Find where the given text appears and provide that cell's center as [X, Y] coordinate. 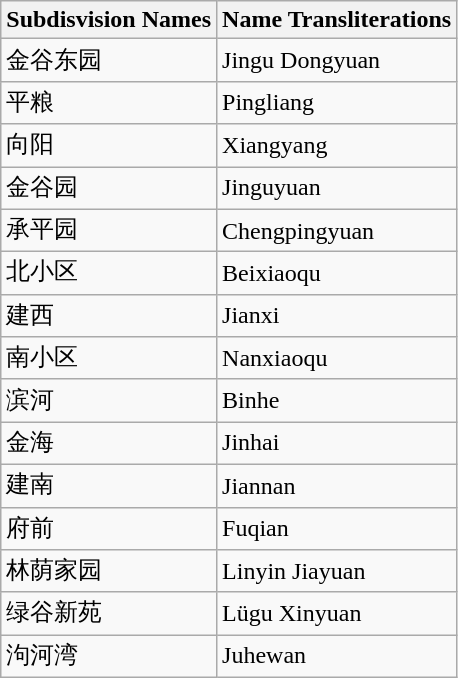
Jingu Dongyuan [337, 60]
Beixiaoqu [337, 274]
Xiangyang [337, 146]
Fuqian [337, 528]
Lügu Xinyuan [337, 614]
南小区 [109, 358]
Jianxi [337, 316]
金海 [109, 444]
Juhewan [337, 656]
向阳 [109, 146]
Chengpingyuan [337, 230]
北小区 [109, 274]
Jiannan [337, 486]
Binhe [337, 400]
滨河 [109, 400]
建西 [109, 316]
建南 [109, 486]
Pingliang [337, 102]
泃河湾 [109, 656]
绿谷新苑 [109, 614]
Name Transliterations [337, 20]
金谷东园 [109, 60]
Nanxiaoqu [337, 358]
Linyin Jiayuan [337, 572]
平粮 [109, 102]
Jinguyuan [337, 188]
Jinhai [337, 444]
林荫家园 [109, 572]
承平园 [109, 230]
Subdisvision Names [109, 20]
金谷园 [109, 188]
府前 [109, 528]
